Search for the cell housing the specified text and yield its (x, y) center coordinate. 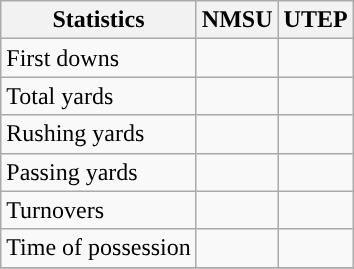
NMSU (237, 20)
UTEP (316, 20)
Passing yards (99, 172)
First downs (99, 58)
Rushing yards (99, 134)
Statistics (99, 20)
Total yards (99, 96)
Turnovers (99, 210)
Time of possession (99, 248)
